For the text-containing cell, return its midpoint in [X, Y] coordinate format. 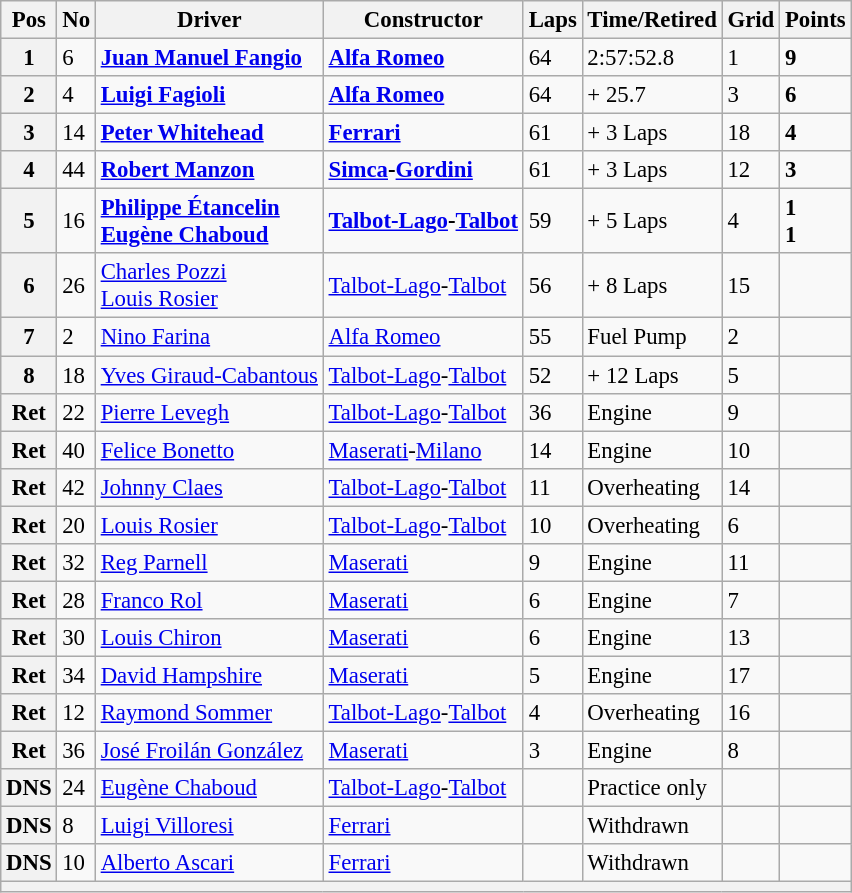
28 [76, 600]
Laps [552, 20]
José Froilán González [209, 751]
24 [76, 788]
Driver [209, 20]
55 [552, 337]
David Hampshire [209, 675]
Juan Manuel Fangio [209, 58]
+ 25.7 [652, 95]
Franco Rol [209, 600]
44 [76, 170]
30 [76, 638]
Philippe Étancelin Eugène Chaboud [209, 222]
Charles Pozzi Louis Rosier [209, 286]
Peter Whitehead [209, 133]
2:57:52.8 [652, 58]
Yves Giraud-Cabantous [209, 375]
20 [76, 525]
Louis Rosier [209, 525]
34 [76, 675]
Robert Manzon [209, 170]
Nino Farina [209, 337]
Simca-Gordini [423, 170]
Practice only [652, 788]
Time/Retired [652, 20]
Raymond Sommer [209, 713]
42 [76, 487]
26 [76, 286]
56 [552, 286]
59 [552, 222]
40 [76, 450]
15 [750, 286]
+ 8 Laps [652, 286]
Maserati-Milano [423, 450]
32 [76, 563]
Luigi Fagioli [209, 95]
13 [750, 638]
Constructor [423, 20]
Grid [750, 20]
Alberto Ascari [209, 863]
No [76, 20]
Felice Bonetto [209, 450]
Eugène Chaboud [209, 788]
22 [76, 412]
+ 5 Laps [652, 222]
Pos [29, 20]
Points [816, 20]
Fuel Pump [652, 337]
Johnny Claes [209, 487]
Luigi Villoresi [209, 826]
17 [750, 675]
52 [552, 375]
Pierre Levegh [209, 412]
Reg Parnell [209, 563]
+ 12 Laps [652, 375]
Louis Chiron [209, 638]
